Detect which cell encompasses the target text, then output its [X, Y] center coordinate. 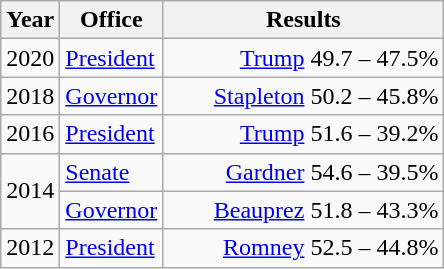
2014 [30, 191]
Office [112, 20]
Year [30, 20]
2020 [30, 58]
Trump 49.7 – 47.5% [304, 58]
Beauprez 51.8 – 43.3% [304, 210]
2018 [30, 96]
Stapleton 50.2 – 45.8% [304, 96]
Romney 52.5 – 44.8% [304, 248]
2012 [30, 248]
2016 [30, 134]
Results [304, 20]
Gardner 54.6 – 39.5% [304, 172]
Trump 51.6 – 39.2% [304, 134]
Senate [112, 172]
